Search for the cell housing the specified text and yield its (x, y) center coordinate. 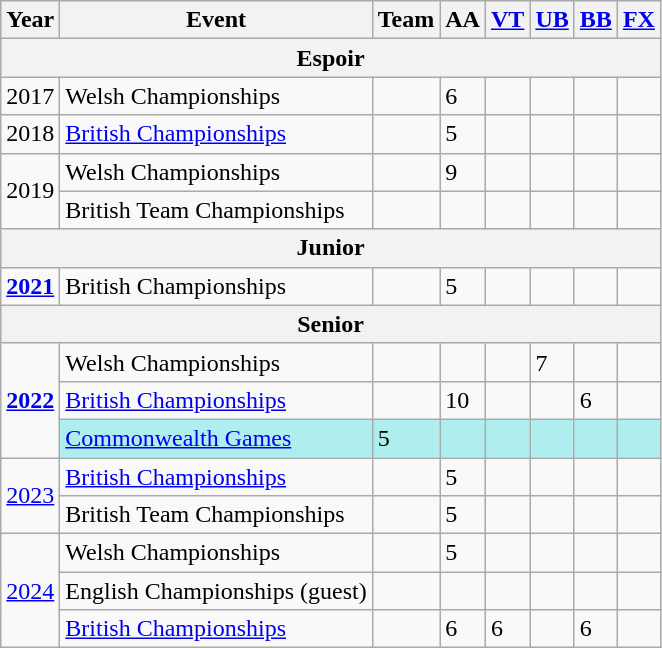
2021 (30, 286)
9 (463, 172)
Senior (331, 324)
BB (596, 20)
FX (638, 20)
2018 (30, 134)
10 (463, 400)
2024 (30, 591)
2019 (30, 191)
Commonwealth Games (216, 438)
2022 (30, 400)
AA (463, 20)
7 (552, 362)
English Championships (guest) (216, 591)
UB (552, 20)
Event (216, 20)
Espoir (331, 58)
VT (507, 20)
Team (406, 20)
2017 (30, 96)
Junior (331, 248)
2023 (30, 496)
Year (30, 20)
